Detect which cell encompasses the target text, then output its [x, y] center coordinate. 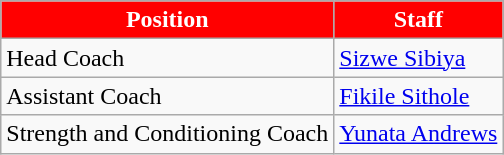
Sizwe Sibiya [418, 58]
Staff [418, 20]
Position [168, 20]
Yunata Andrews [418, 134]
Strength and Conditioning Coach [168, 134]
Assistant Coach [168, 96]
Fikile Sithole [418, 96]
Head Coach [168, 58]
